Provide the [X, Y] coordinate of the cell's center where the given text is located.  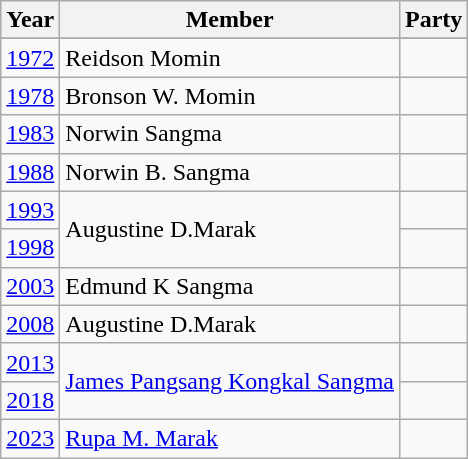
1988 [30, 172]
1993 [30, 210]
2023 [30, 438]
2008 [30, 324]
Year [30, 20]
1983 [30, 134]
1978 [30, 96]
1998 [30, 248]
Bronson W. Momin [230, 96]
2003 [30, 286]
Party [433, 20]
Edmund K Sangma [230, 286]
Norwin B. Sangma [230, 172]
1972 [30, 58]
James Pangsang Kongkal Sangma [230, 381]
2018 [30, 400]
2013 [30, 362]
Norwin Sangma [230, 134]
Rupa M. Marak [230, 438]
Member [230, 20]
Reidson Momin [230, 58]
